Locate the cell with the specified text and output its (X, Y) center coordinate. 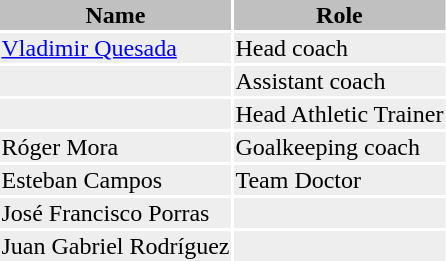
Team Doctor (340, 180)
Name (116, 15)
Goalkeeping coach (340, 147)
Head coach (340, 48)
Esteban Campos (116, 180)
Juan Gabriel Rodríguez (116, 246)
Vladimir Quesada (116, 48)
Assistant coach (340, 81)
Head Athletic Trainer (340, 114)
José Francisco Porras (116, 213)
Role (340, 15)
Róger Mora (116, 147)
